Return (X, Y) of the center of cell containing provided text 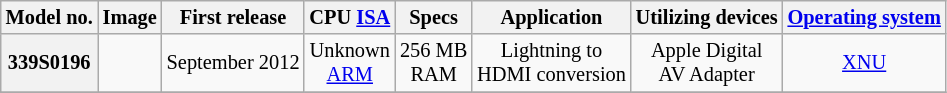
256 MBRAM (434, 63)
Image (130, 17)
First release (234, 17)
Operating system (864, 17)
Application (552, 17)
Model no. (50, 17)
CPU ISA (350, 17)
Lightning toHDMI conversion (552, 63)
Apple DigitalAV Adapter (707, 63)
XNU (864, 63)
September 2012 (234, 63)
UnknownARM (350, 63)
Utilizing devices (707, 17)
339S0196 (50, 63)
Specs (434, 17)
